Locate the cell with the specified text and output its (x, y) center coordinate. 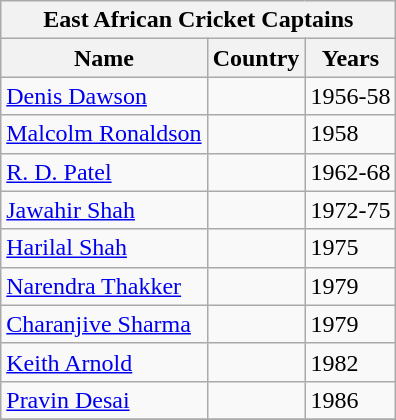
1982 (350, 362)
Narendra Thakker (104, 286)
Jawahir Shah (104, 210)
Years (350, 58)
Charanjive Sharma (104, 324)
Denis Dawson (104, 96)
Name (104, 58)
Keith Arnold (104, 362)
1956-58 (350, 96)
1986 (350, 400)
Malcolm Ronaldson (104, 134)
Pravin Desai (104, 400)
1972-75 (350, 210)
1962-68 (350, 172)
Harilal Shah (104, 248)
1958 (350, 134)
Country (256, 58)
R. D. Patel (104, 172)
East African Cricket Captains (198, 20)
1975 (350, 248)
